Return (X, Y) of the center of cell containing provided text 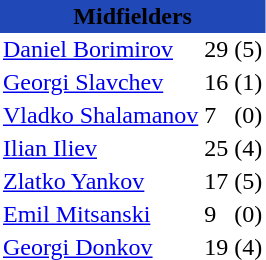
(4) (248, 148)
7 (216, 116)
Emil Mitsanski (100, 214)
Zlatko Yankov (100, 182)
Vladko Shalamanov (100, 116)
(1) (248, 82)
17 (216, 182)
Daniel Borimirov (100, 50)
9 (216, 214)
29 (216, 50)
Ilian Iliev (100, 148)
Georgi Slavchev (100, 82)
Midfielders (132, 16)
25 (216, 148)
16 (216, 82)
